Return the [X, Y] coordinate for the center point of the cell that contains the specified text.  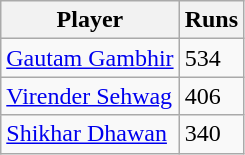
Shikhar Dhawan [90, 134]
Player [90, 20]
Virender Sehwag [90, 96]
534 [211, 58]
406 [211, 96]
Gautam Gambhir [90, 58]
340 [211, 134]
Runs [211, 20]
